Locate the cell with the specified text and output its [x, y] center coordinate. 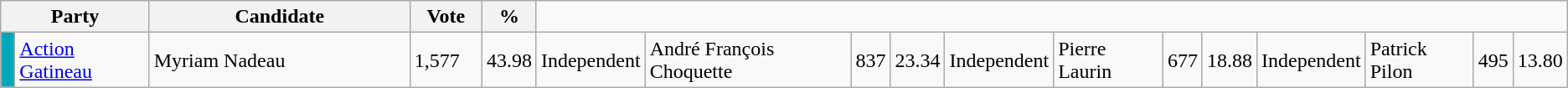
495 [1493, 60]
André François Choquette [748, 60]
43.98 [509, 60]
18.88 [1230, 60]
1,577 [446, 60]
Pierre Laurin [1109, 60]
% [509, 17]
Patrick Pilon [1419, 60]
13.80 [1540, 60]
677 [1183, 60]
Action Gatineau [82, 60]
Party [75, 17]
23.34 [918, 60]
Myriam Nadeau [280, 60]
Candidate [280, 17]
Vote [446, 17]
837 [871, 60]
